Capture the cell that displays the provided text and extract its [x, y] central coordinate. 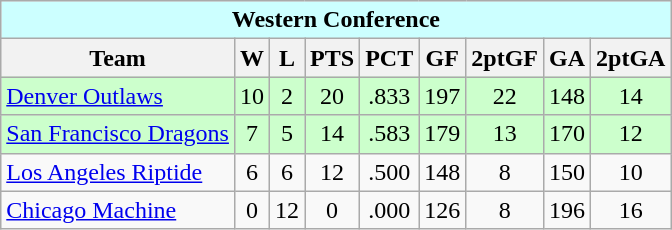
Western Conference [336, 20]
PCT [390, 58]
13 [505, 134]
PTS [332, 58]
150 [568, 172]
.833 [390, 96]
San Francisco Dragons [118, 134]
16 [631, 210]
GA [568, 58]
2ptGF [505, 58]
.500 [390, 172]
.000 [390, 210]
2ptGA [631, 58]
.583 [390, 134]
179 [442, 134]
197 [442, 96]
20 [332, 96]
2 [288, 96]
W [252, 58]
126 [442, 210]
GF [442, 58]
Los Angeles Riptide [118, 172]
5 [288, 134]
Denver Outlaws [118, 96]
170 [568, 134]
L [288, 58]
Chicago Machine [118, 210]
7 [252, 134]
Team [118, 58]
22 [505, 96]
196 [568, 210]
